Detect which cell encompasses the target text, then output its [x, y] center coordinate. 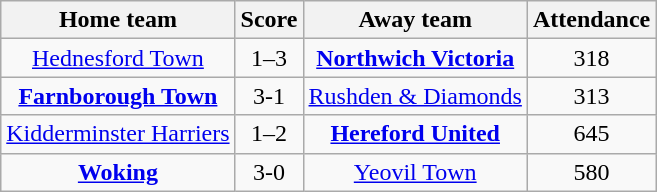
580 [591, 172]
Hereford United [415, 134]
Kidderminster Harriers [118, 134]
313 [591, 96]
Away team [415, 20]
1–2 [269, 134]
Yeovil Town [415, 172]
318 [591, 58]
645 [591, 134]
Woking [118, 172]
3-0 [269, 172]
Attendance [591, 20]
Home team [118, 20]
Farnborough Town [118, 96]
3-1 [269, 96]
1–3 [269, 58]
Hednesford Town [118, 58]
Score [269, 20]
Rushden & Diamonds [415, 96]
Northwich Victoria [415, 58]
